Locate the cell with the specified text and output its [X, Y] center coordinate. 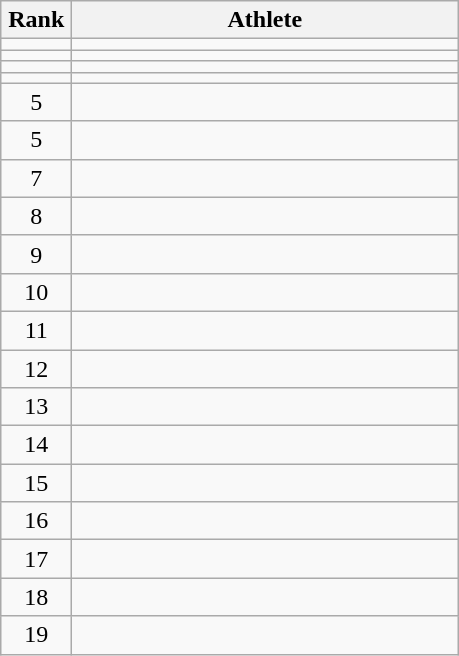
12 [36, 369]
19 [36, 635]
9 [36, 254]
8 [36, 216]
Athlete [265, 20]
14 [36, 445]
17 [36, 559]
15 [36, 483]
10 [36, 292]
7 [36, 178]
11 [36, 330]
Rank [36, 20]
16 [36, 521]
18 [36, 597]
13 [36, 407]
